Return (X, Y) of the center of cell containing provided text 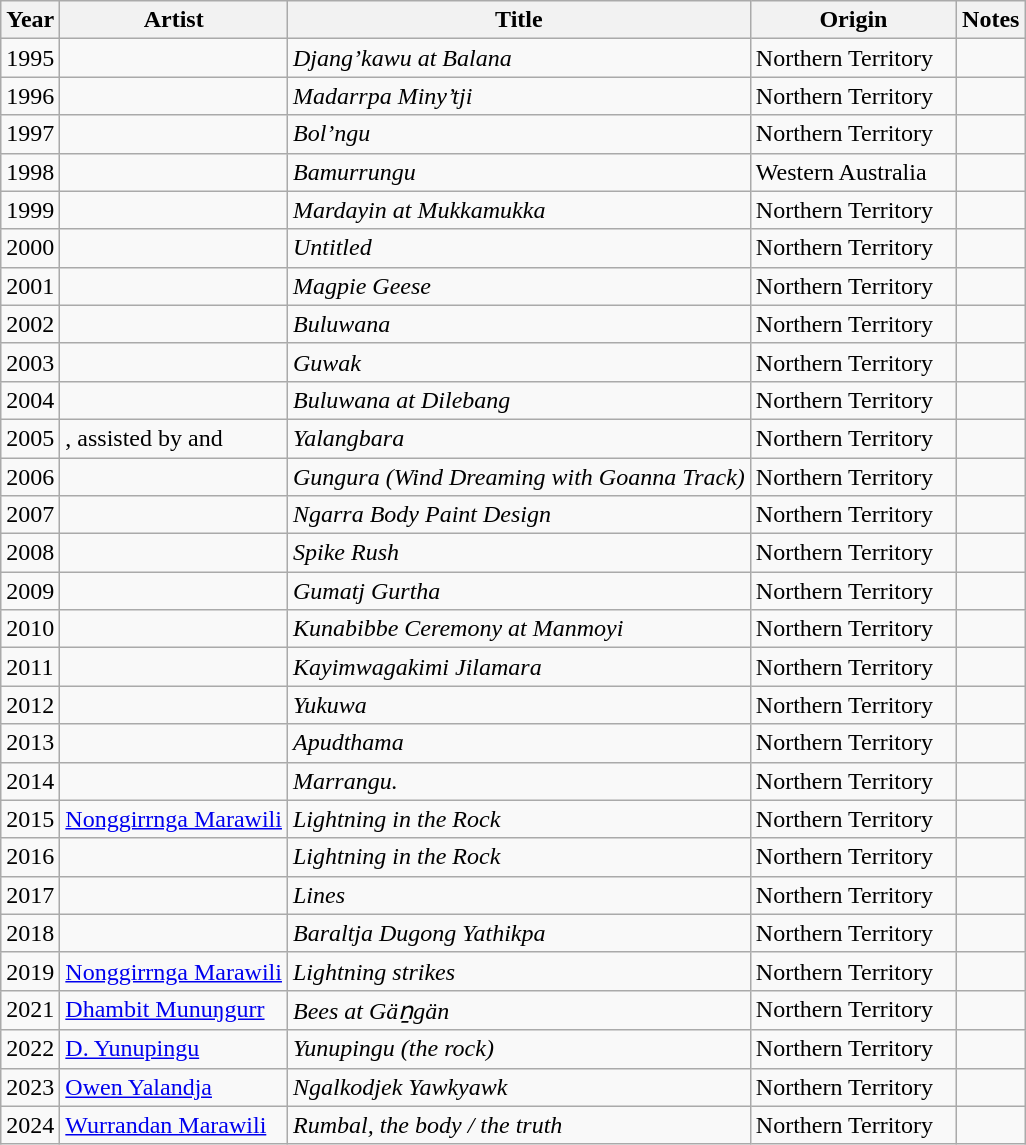
2005 (30, 438)
2011 (30, 667)
Year (30, 20)
Notes (991, 20)
Owen Yalandja (174, 1087)
2002 (30, 324)
Yukuwa (518, 705)
Wurrandan Marawili (174, 1125)
2015 (30, 819)
Djang’kawu at Balana (518, 58)
Yunupingu (the rock) (518, 1049)
1997 (30, 134)
2006 (30, 477)
Rumbal, the body / the truth (518, 1125)
Untitled (518, 248)
2017 (30, 895)
2018 (30, 933)
Ngarra Body Paint Design (518, 515)
2012 (30, 705)
Mardayin at Mukkamukka (518, 210)
Apudthama (518, 743)
Guwak (518, 362)
Kayimwagakimi Jilamara (518, 667)
Buluwana (518, 324)
2001 (30, 286)
1995 (30, 58)
Gungura (Wind Dreaming with Goanna Track) (518, 477)
2007 (30, 515)
Kunabibbe Ceremony at Manmoyi (518, 629)
2024 (30, 1125)
Origin (853, 20)
1998 (30, 172)
D. Yunupingu (174, 1049)
, assisted by and (174, 438)
2016 (30, 857)
Ngalkodjek Yawkyawk (518, 1087)
2019 (30, 971)
Lightning strikes (518, 971)
Bol’ngu (518, 134)
2000 (30, 248)
1996 (30, 96)
Baraltja Dugong Yathikpa (518, 933)
2004 (30, 400)
Spike Rush (518, 553)
Dhambit Munuŋgurr (174, 1010)
Yalangbara (518, 438)
Gumatj Gurtha (518, 591)
Western Australia (853, 172)
Artist (174, 20)
Buluwana at Dilebang (518, 400)
2023 (30, 1087)
Title (518, 20)
Bees at Gäṉgän (518, 1010)
Marrangu. (518, 781)
1999 (30, 210)
2010 (30, 629)
2013 (30, 743)
2008 (30, 553)
Lines (518, 895)
Madarrpa Miny’tji (518, 96)
2003 (30, 362)
2022 (30, 1049)
2021 (30, 1010)
2009 (30, 591)
2014 (30, 781)
Magpie Geese (518, 286)
Bamurrungu (518, 172)
